For the text-containing cell, return its midpoint in (X, Y) coordinate format. 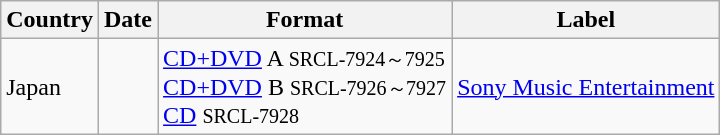
Label (586, 20)
CD+DVD A SRCL-7924～7925 CD+DVD B SRCL-7926～7927CD SRCL-7928 (305, 86)
Format (305, 20)
Country (50, 20)
Sony Music Entertainment (586, 86)
Date (128, 20)
Japan (50, 86)
